Return the (X, Y) coordinate for the center point of the cell that contains the specified text.  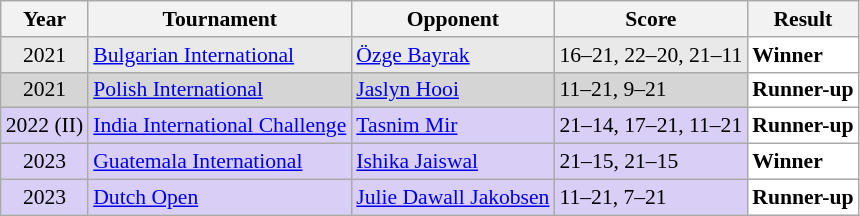
Tournament (220, 19)
Year (44, 19)
India International Challenge (220, 126)
Guatemala International (220, 162)
Opponent (452, 19)
2022 (II) (44, 126)
11–21, 9–21 (650, 90)
Tasnim Mir (452, 126)
Özge Bayrak (452, 55)
Polish International (220, 90)
Result (802, 19)
21–14, 17–21, 11–21 (650, 126)
21–15, 21–15 (650, 162)
Jaslyn Hooi (452, 90)
Dutch Open (220, 197)
16–21, 22–20, 21–11 (650, 55)
Score (650, 19)
11–21, 7–21 (650, 197)
Julie Dawall Jakobsen (452, 197)
Ishika Jaiswal (452, 162)
Bulgarian International (220, 55)
